Search for the cell housing the specified text and yield its (x, y) center coordinate. 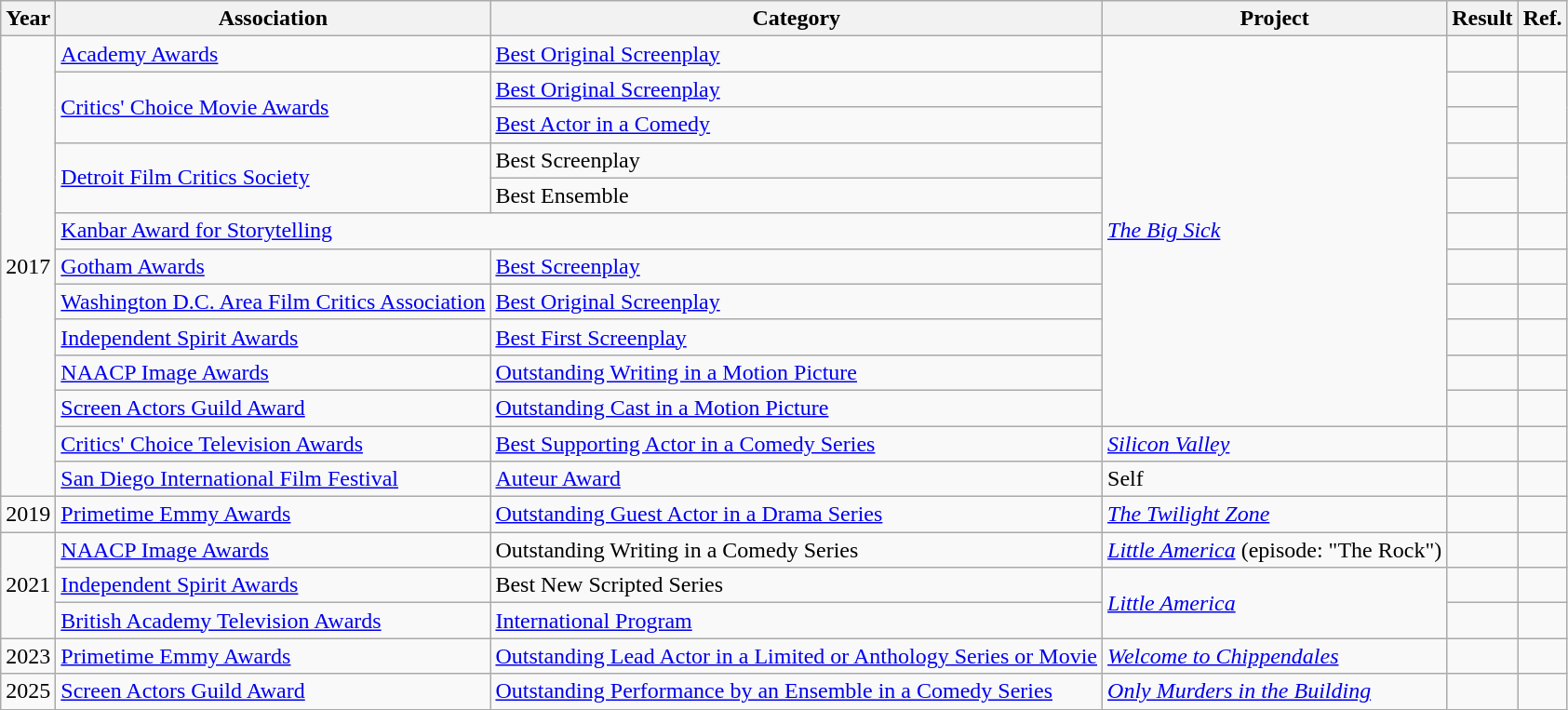
Little America (1275, 603)
Critics' Choice Movie Awards (274, 107)
Detroit Film Critics Society (274, 178)
Outstanding Writing in a Comedy Series (797, 550)
Silicon Valley (1275, 444)
Year (28, 19)
2019 (28, 515)
Association (274, 19)
2017 (28, 266)
Best First Screenplay (797, 337)
Best New Scripted Series (797, 585)
The Big Sick (1275, 231)
Ref. (1543, 19)
Academy Awards (274, 54)
Category (797, 19)
Outstanding Writing in a Motion Picture (797, 372)
Washington D.C. Area Film Critics Association (274, 301)
2023 (28, 656)
Result (1482, 19)
Outstanding Cast in a Motion Picture (797, 408)
Welcome to Chippendales (1275, 656)
International Program (797, 621)
Little America (episode: "The Rock") (1275, 550)
San Diego International Film Festival (274, 479)
Only Murders in the Building (1275, 691)
Outstanding Guest Actor in a Drama Series (797, 515)
2021 (28, 585)
2025 (28, 691)
Self (1275, 479)
Best Supporting Actor in a Comedy Series (797, 444)
Auteur Award (797, 479)
British Academy Television Awards (274, 621)
Project (1275, 19)
Best Ensemble (797, 195)
Outstanding Lead Actor in a Limited or Anthology Series or Movie (797, 656)
Outstanding Performance by an Ensemble in a Comedy Series (797, 691)
Best Actor in a Comedy (797, 125)
Kanbar Award for Storytelling (579, 231)
Gotham Awards (274, 266)
The Twilight Zone (1275, 515)
Critics' Choice Television Awards (274, 444)
